Scan for the cell matching the given text and deliver its [x, y] coordinate at center. 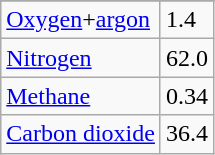
Methane [81, 96]
Nitrogen [81, 58]
Carbon dioxide [81, 134]
62.0 [186, 58]
Oxygen+argon [81, 20]
1.4 [186, 20]
0.34 [186, 96]
36.4 [186, 134]
